For the text-containing cell, return its midpoint in (x, y) coordinate format. 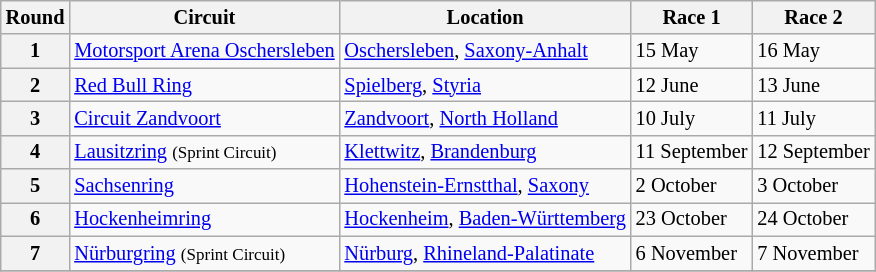
Hockenheimring (204, 219)
16 May (813, 51)
12 June (692, 85)
Oschersleben, Saxony-Anhalt (484, 51)
Nürburgring (Sprint Circuit) (204, 253)
Zandvoort, North Holland (484, 118)
Location (484, 17)
12 September (813, 152)
1 (36, 51)
7 (36, 253)
2 October (692, 186)
Motorsport Arena Oschersleben (204, 51)
11 September (692, 152)
15 May (692, 51)
4 (36, 152)
13 June (813, 85)
6 (36, 219)
10 July (692, 118)
Race 2 (813, 17)
Hockenheim, Baden-Württemberg (484, 219)
Klettwitz, Brandenburg (484, 152)
Lausitzring (Sprint Circuit) (204, 152)
3 October (813, 186)
Round (36, 17)
Nürburg, Rhineland-Palatinate (484, 253)
Hohenstein-Ernstthal, Saxony (484, 186)
Spielberg, Styria (484, 85)
Sachsenring (204, 186)
Circuit (204, 17)
Race 1 (692, 17)
24 October (813, 219)
11 July (813, 118)
3 (36, 118)
23 October (692, 219)
Red Bull Ring (204, 85)
6 November (692, 253)
Circuit Zandvoort (204, 118)
2 (36, 85)
5 (36, 186)
7 November (813, 253)
